Find where the given text appears and provide that cell's center as (x, y) coordinate. 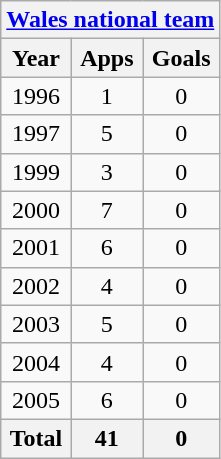
41 (106, 438)
7 (106, 210)
1997 (36, 134)
1996 (36, 96)
2001 (36, 248)
Year (36, 58)
2000 (36, 210)
Wales national team (110, 20)
Total (36, 438)
3 (106, 172)
2004 (36, 362)
2002 (36, 286)
Goals (180, 58)
Apps (106, 58)
2005 (36, 400)
2003 (36, 324)
1 (106, 96)
1999 (36, 172)
